Output the (X, Y) coordinate of the center of the cell containing the given text.  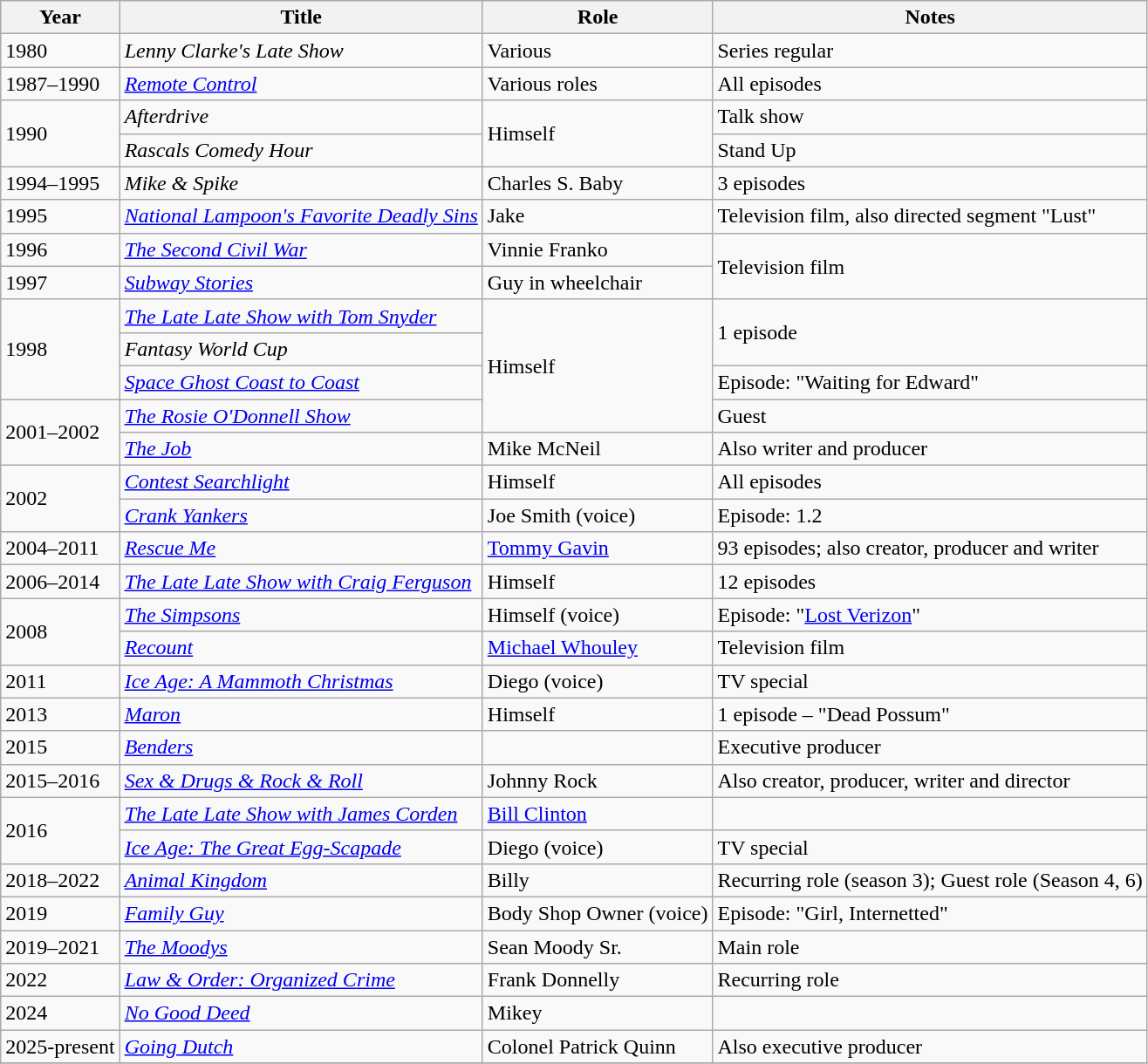
Fantasy World Cup (301, 349)
Body Shop Owner (voice) (598, 913)
Also executive producer (930, 1047)
Mikey (598, 1013)
Frank Donnelly (598, 980)
Recurring role (season 3); Guest role (Season 4, 6) (930, 880)
Contest Searchlight (301, 482)
Notes (930, 17)
1 episode (930, 332)
The Second Civil War (301, 249)
2019 (60, 913)
Episode: "Girl, Internetted" (930, 913)
Ice Age: The Great Egg-Scapade (301, 847)
Talk show (930, 117)
Guest (930, 416)
Episode: "Waiting for Edward" (930, 382)
2006–2014 (60, 582)
3 episodes (930, 183)
Rascals Comedy Hour (301, 150)
2015–2016 (60, 781)
The Moodys (301, 946)
Recount (301, 648)
Stand Up (930, 150)
Episode: 1.2 (930, 515)
Lenny Clarke's Late Show (301, 51)
The Late Late Show with Craig Ferguson (301, 582)
Animal Kingdom (301, 880)
Television film, also directed segment "Lust" (930, 216)
Year (60, 17)
Benders (301, 747)
2013 (60, 714)
Guy in wheelchair (598, 283)
Maron (301, 714)
Charles S. Baby (598, 183)
2008 (60, 631)
2019–2021 (60, 946)
2022 (60, 980)
No Good Deed (301, 1013)
Title (301, 17)
1996 (60, 249)
12 episodes (930, 582)
Also creator, producer, writer and director (930, 781)
Mike McNeil (598, 449)
Going Dutch (301, 1047)
1997 (60, 283)
The Late Late Show with Tom Snyder (301, 316)
2011 (60, 681)
Space Ghost Coast to Coast (301, 382)
Billy (598, 880)
1987–1990 (60, 84)
1994–1995 (60, 183)
1 episode – "Dead Possum" (930, 714)
2024 (60, 1013)
Himself (voice) (598, 615)
Joe Smith (voice) (598, 515)
Michael Whouley (598, 648)
2016 (60, 830)
The Rosie O'Donnell Show (301, 416)
Afterdrive (301, 117)
2025-present (60, 1047)
Vinnie Franko (598, 249)
Johnny Rock (598, 781)
Role (598, 17)
Sean Moody Sr. (598, 946)
Various roles (598, 84)
Series regular (930, 51)
Bill Clinton (598, 814)
National Lampoon's Favorite Deadly Sins (301, 216)
Sex & Drugs & Rock & Roll (301, 781)
Crank Yankers (301, 515)
Remote Control (301, 84)
Also writer and producer (930, 449)
2015 (60, 747)
Tommy Gavin (598, 549)
2018–2022 (60, 880)
Episode: "Lost Verizon" (930, 615)
The Simpsons (301, 615)
2001–2002 (60, 433)
Rescue Me (301, 549)
Main role (930, 946)
1995 (60, 216)
Subway Stories (301, 283)
93 episodes; also creator, producer and writer (930, 549)
Jake (598, 216)
Law & Order: Organized Crime (301, 980)
Various (598, 51)
2004–2011 (60, 549)
Family Guy (301, 913)
1990 (60, 133)
Ice Age: A Mammoth Christmas (301, 681)
The Late Late Show with James Corden (301, 814)
Colonel Patrick Quinn (598, 1047)
Mike & Spike (301, 183)
Executive producer (930, 747)
Recurring role (930, 980)
1980 (60, 51)
1998 (60, 349)
2002 (60, 499)
The Job (301, 449)
